Output the (X, Y) coordinate of the center of the cell containing the given text.  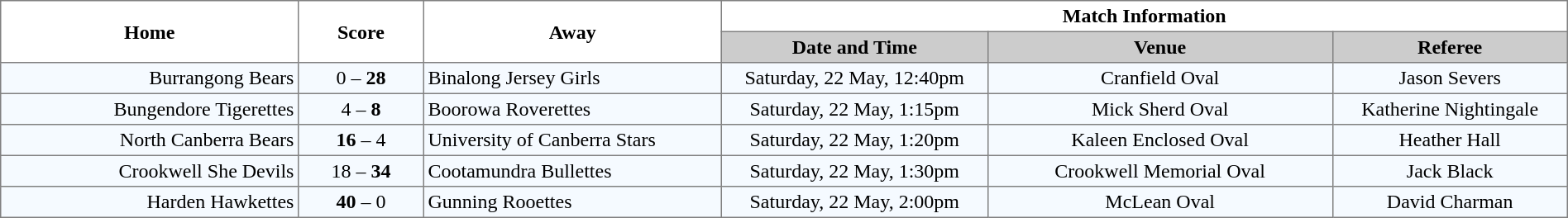
Home (150, 31)
Mick Sherd Oval (1159, 109)
Date and Time (854, 47)
University of Canberra Stars (572, 140)
Cootamundra Bullettes (572, 171)
Boorowa Roverettes (572, 109)
Saturday, 22 May, 1:20pm (854, 140)
Score (361, 31)
Venue (1159, 47)
Referee (1450, 47)
Saturday, 22 May, 1:30pm (854, 171)
Binalong Jersey Girls (572, 78)
Jason Severs (1450, 78)
Cranfield Oval (1159, 78)
4 – 8 (361, 109)
40 – 0 (361, 202)
18 – 34 (361, 171)
Crookwell She Devils (150, 171)
16 – 4 (361, 140)
Bungendore Tigerettes (150, 109)
Burrangong Bears (150, 78)
Match Information (1145, 17)
McLean Oval (1159, 202)
David Charman (1450, 202)
0 – 28 (361, 78)
Away (572, 31)
Harden Hawkettes (150, 202)
Saturday, 22 May, 1:15pm (854, 109)
Jack Black (1450, 171)
Saturday, 22 May, 12:40pm (854, 78)
Crookwell Memorial Oval (1159, 171)
Gunning Rooettes (572, 202)
North Canberra Bears (150, 140)
Katherine Nightingale (1450, 109)
Saturday, 22 May, 2:00pm (854, 202)
Heather Hall (1450, 140)
Kaleen Enclosed Oval (1159, 140)
